Scan for the cell matching the given text and deliver its (x, y) coordinate at center. 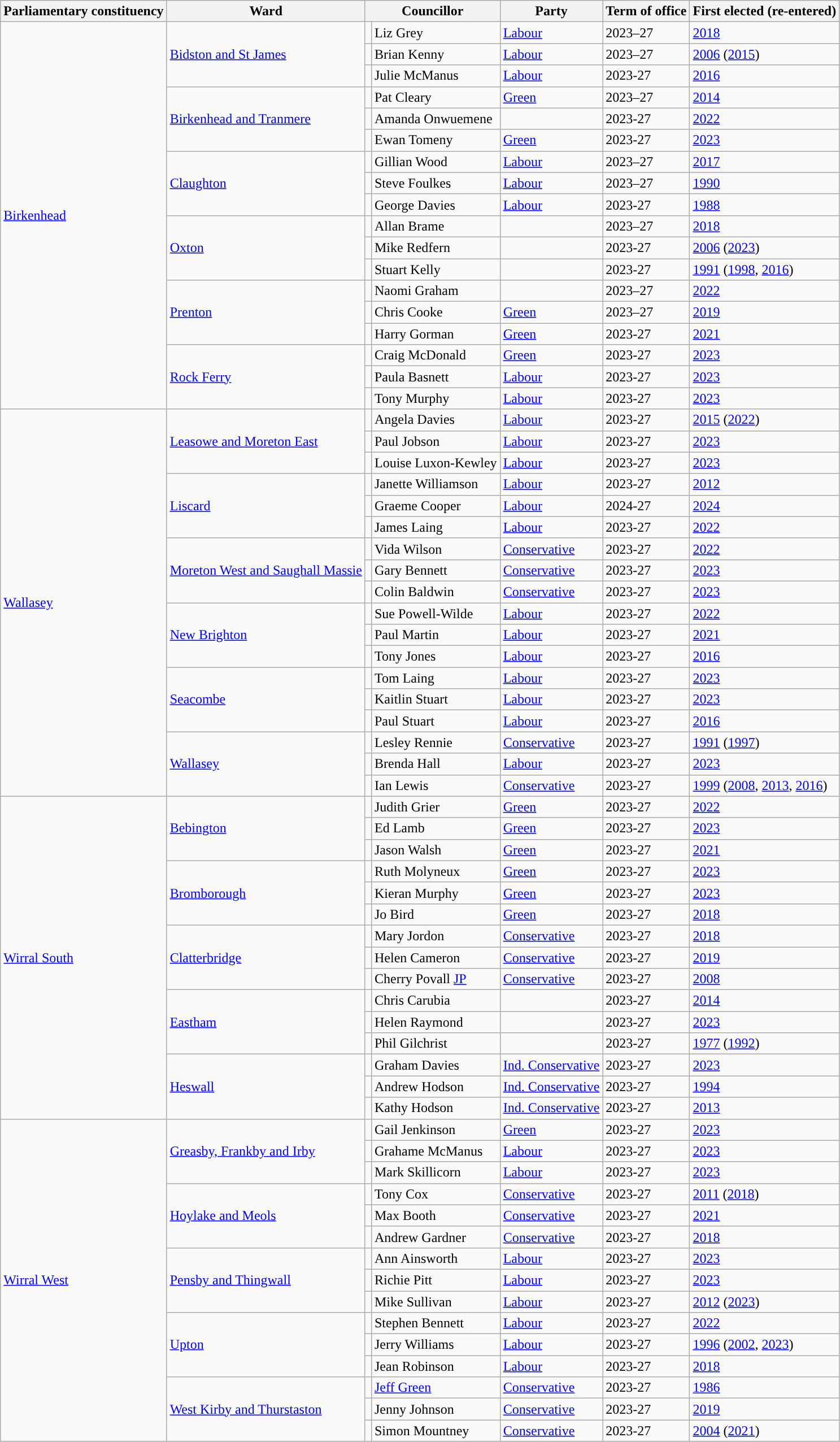
Andrew Gardner (436, 1237)
Harry Gorman (436, 334)
1986 (765, 1388)
Prenton (266, 312)
Mark Skillicorn (436, 1172)
Stephen Bennett (436, 1323)
Gail Jenkinson (436, 1130)
Jason Walsh (436, 850)
Jean Robinson (436, 1366)
Liz Grey (436, 33)
Simon Mountney (436, 1431)
Ed Lamb (436, 828)
Craig McDonald (436, 355)
Naomi Graham (436, 291)
Graham Davies (436, 1065)
Councillor (433, 11)
Tony Jones (436, 657)
Mike Sullivan (436, 1301)
Jerry Williams (436, 1345)
Colin Baldwin (436, 592)
1988 (765, 205)
Greasby, Frankby and Irby (266, 1151)
Amanda Onwuemene (436, 119)
Clatterbridge (266, 957)
Kaitlin Stuart (436, 700)
Vida Wilson (436, 549)
1991 (1997) (765, 742)
Julie McManus (436, 76)
James Laing (436, 527)
Bidston and St James (266, 54)
Grahame McManus (436, 1151)
2006 (2023) (765, 247)
1996 (2002, 2023) (765, 1345)
Ward (266, 11)
Brenda Hall (436, 764)
West Kirby and Thurstaston (266, 1409)
2024 (765, 506)
Rock Ferry (266, 377)
Seacombe (266, 700)
Oxton (266, 247)
Leasowe and Moreton East (266, 441)
Paul Jobson (436, 441)
2013 (765, 1108)
Liscard (266, 506)
Mike Redfern (436, 247)
Max Booth (436, 1215)
Brian Kenny (436, 54)
1994 (765, 1087)
Tony Murphy (436, 398)
Wirral South (84, 957)
Phil Gilchrist (436, 1044)
Ann Ainsworth (436, 1258)
1977 (1992) (765, 1044)
Cherry Povall JP (436, 979)
Pat Cleary (436, 97)
2012 (765, 484)
Judith Grier (436, 807)
Birkenhead and Tranmere (266, 119)
Party (551, 11)
Moreton West and Saughall Massie (266, 570)
Birkenhead (84, 216)
Jenny Johnson (436, 1409)
Gillian Wood (436, 162)
Helen Cameron (436, 958)
2017 (765, 162)
New Brighton (266, 635)
1999 (2008, 2013, 2016) (765, 785)
Angela Davies (436, 420)
Pensby and Thingwall (266, 1280)
2015 (2022) (765, 420)
Hoylake and Meols (266, 1215)
2006 (2015) (765, 54)
First elected (re-entered) (765, 11)
Andrew Hodson (436, 1087)
Tony Cox (436, 1194)
Chris Cooke (436, 312)
Louise Luxon-Kewley (436, 463)
Ian Lewis (436, 785)
1990 (765, 183)
George Davies (436, 205)
Gary Bennett (436, 570)
Graeme Cooper (436, 506)
Upton (266, 1345)
Paula Basnett (436, 377)
Ruth Molyneux (436, 871)
Term of office (646, 11)
Heswall (266, 1087)
Eastham (266, 1022)
Tom Laing (436, 678)
Jo Bird (436, 914)
Kathy Hodson (436, 1108)
Kieran Murphy (436, 893)
Paul Stuart (436, 721)
Wirral West (84, 1280)
Janette Williamson (436, 484)
Stuart Kelly (436, 270)
Jeff Green (436, 1388)
Mary Jordon (436, 936)
Ewan Tomeny (436, 140)
Bromborough (266, 893)
Lesley Rennie (436, 742)
1991 (1998, 2016) (765, 270)
Parliamentary constituency (84, 11)
2008 (765, 979)
Claughton (266, 183)
Paul Martin (436, 635)
Allan Brame (436, 226)
Richie Pitt (436, 1280)
Sue Powell-Wilde (436, 613)
Bebington (266, 828)
Chris Carubia (436, 1001)
2011 (2018) (765, 1194)
2024-27 (646, 506)
2012 (2023) (765, 1301)
Helen Raymond (436, 1022)
2004 (2021) (765, 1431)
Steve Foulkes (436, 183)
